Output the [X, Y] coordinate of the center of the cell containing the given text.  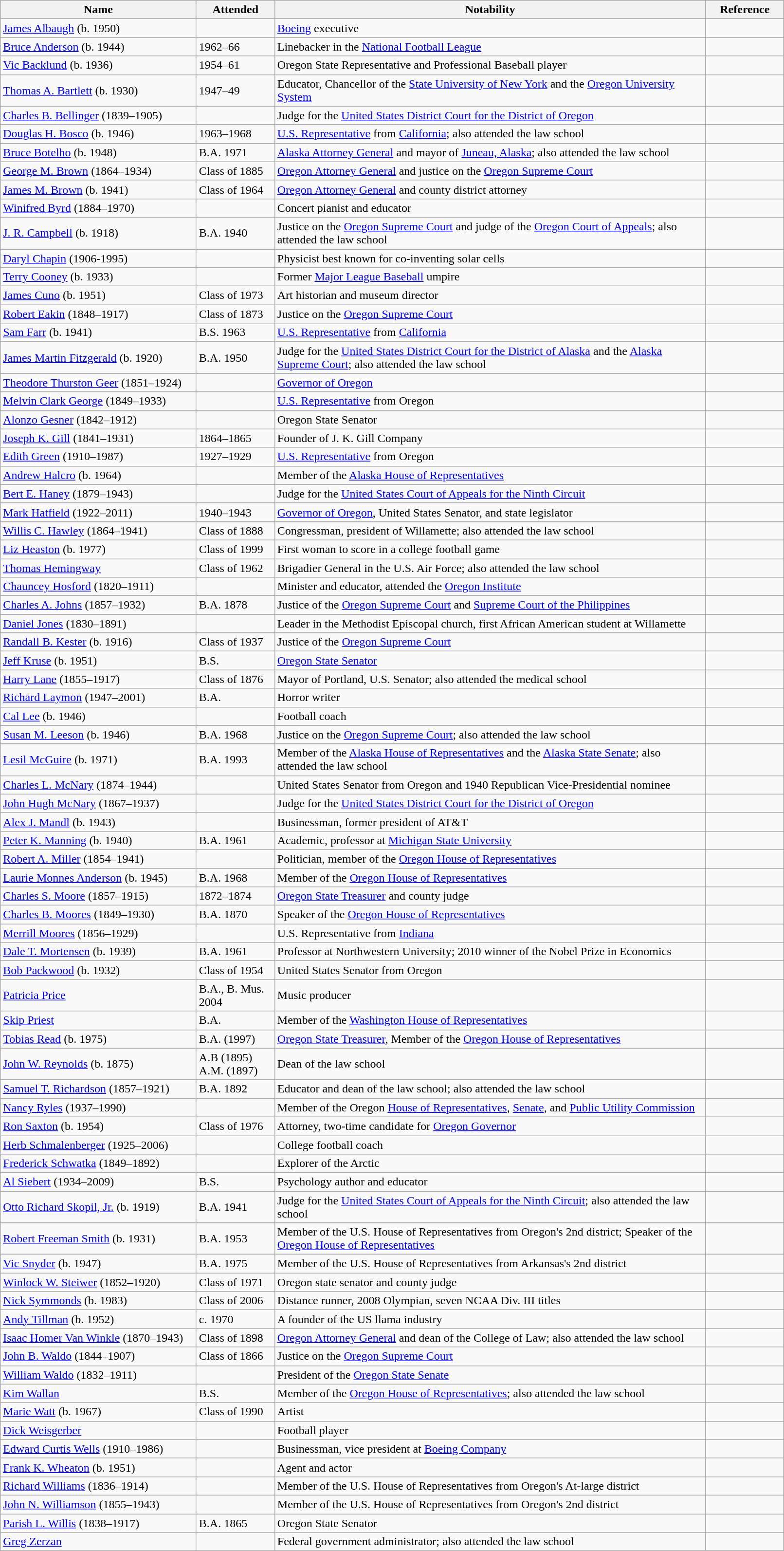
United States Senator from Oregon and 1940 Republican Vice-Presidential nominee [490, 785]
Distance runner, 2008 Olympian, seven NCAA Div. III titles [490, 1301]
Peter K. Manning (b. 1940) [98, 840]
George M. Brown (1864–1934) [98, 171]
A founder of the US llama industry [490, 1319]
Parish L. Willis (1838–1917) [98, 1523]
Former Major League Baseball umpire [490, 277]
John N. Williamson (1855–1943) [98, 1504]
Richard Laymon (1947–2001) [98, 698]
Tobias Read (b. 1975) [98, 1039]
Melvin Clark George (1849–1933) [98, 401]
Frederick Schwatka (1849–1892) [98, 1163]
Al Siebert (1934–2009) [98, 1182]
Speaker of the Oregon House of Representatives [490, 915]
Bert E. Haney (1879–1943) [98, 494]
Class of 1898 [236, 1338]
B.A. 1975 [236, 1264]
Alex J. Mandl (b. 1943) [98, 822]
Marie Watt (b. 1967) [98, 1412]
Terry Cooney (b. 1933) [98, 277]
J. R. Campbell (b. 1918) [98, 233]
Businessman, vice president at Boeing Company [490, 1449]
Theodore Thurston Geer (1851–1924) [98, 383]
Oregon State Representative and Professional Baseball player [490, 65]
c. 1970 [236, 1319]
B.A. 1950 [236, 357]
Class of 1962 [236, 568]
Member of the U.S. House of Representatives from Arkansas's 2nd district [490, 1264]
1947–49 [236, 91]
Dean of the law school [490, 1064]
B.A. 1993 [236, 759]
B.A. 1892 [236, 1089]
Educator, Chancellor of the State University of New York and the Oregon University System [490, 91]
Alonzo Gesner (1842–1912) [98, 420]
Football coach [490, 716]
Oregon State Treasurer, Member of the Oregon House of Representatives [490, 1039]
Class of 1973 [236, 295]
Class of 1888 [236, 531]
Oregon Attorney General and dean of the College of Law; also attended the law school [490, 1338]
Isaac Homer Van Winkle (1870–1943) [98, 1338]
1940–1943 [236, 512]
Minister and educator, attended the Oregon Institute [490, 587]
1962–66 [236, 47]
Joseph K. Gill (1841–1931) [98, 438]
Member of the U.S. House of Representatives from Oregon's 2nd district; Speaker of the Oregon House of Representatives [490, 1238]
Andy Tillman (b. 1952) [98, 1319]
B.A. 1878 [236, 605]
B.A., B. Mus. 2004 [236, 995]
Class of 1964 [236, 189]
Vic Backlund (b. 1936) [98, 65]
Concert pianist and educator [490, 208]
Federal government administrator; also attended the law school [490, 1542]
Robert Eakin (1848–1917) [98, 314]
Dale T. Mortensen (b. 1939) [98, 952]
Attended [236, 10]
Nick Symmonds (b. 1983) [98, 1301]
Bruce Anderson (b. 1944) [98, 47]
Kim Wallan [98, 1393]
Herb Schmalenberger (1925–2006) [98, 1145]
Otto Richard Skopil, Jr. (b. 1919) [98, 1206]
Justice on the Oregon Supreme Court and judge of the Oregon Court of Appeals; also attended the law school [490, 233]
B.A. 1870 [236, 915]
Member of the Oregon House of Representatives [490, 878]
U.S. Representative from Indiana [490, 933]
Boeing executive [490, 28]
Charles A. Johns (1857–1932) [98, 605]
Liz Heaston (b. 1977) [98, 549]
Nancy Ryles (1937–1990) [98, 1108]
Oregon State Treasurer and county judge [490, 896]
Member of the Alaska House of Representatives and the Alaska State Senate; also attended the law school [490, 759]
Greg Zerzan [98, 1542]
1927–1929 [236, 457]
B.A. (1997) [236, 1039]
Winifred Byrd (1884–1970) [98, 208]
Mark Hatfield (1922–2011) [98, 512]
Bob Packwood (b. 1932) [98, 970]
Justice of the Oregon Supreme Court and Supreme Court of the Philippines [490, 605]
Attorney, two-time candidate for Oregon Governor [490, 1126]
John Hugh McNary (1867–1937) [98, 803]
William Waldo (1832–1911) [98, 1375]
B.A. 1971 [236, 152]
Laurie Monnes Anderson (b. 1945) [98, 878]
Skip Priest [98, 1020]
Governor of Oregon [490, 383]
Class of 1999 [236, 549]
Thomas A. Bartlett (b. 1930) [98, 91]
Robert Freeman Smith (b. 1931) [98, 1238]
Notability [490, 10]
Willis C. Hawley (1864–1941) [98, 531]
1864–1865 [236, 438]
Edith Green (1910–1987) [98, 457]
James Martin Fitzgerald (b. 1920) [98, 357]
Judge for the United States Court of Appeals for the Ninth Circuit; also attended the law school [490, 1206]
Winlock W. Steiwer (1852–1920) [98, 1282]
B.S. 1963 [236, 332]
Charles S. Moore (1857–1915) [98, 896]
Lesil McGuire (b. 1971) [98, 759]
Thomas Hemingway [98, 568]
Samuel T. Richardson (1857–1921) [98, 1089]
B.A. 1865 [236, 1523]
Class of 2006 [236, 1301]
Class of 1866 [236, 1356]
B.A. 1941 [236, 1206]
Justice on the Oregon Supreme Court; also attended the law school [490, 735]
Politician, member of the Oregon House of Representatives [490, 859]
U.S. Representative from California [490, 332]
Dick Weisgerber [98, 1430]
President of the Oregon State Senate [490, 1375]
Class of 1976 [236, 1126]
Bruce Botelho (b. 1948) [98, 152]
John W. Reynolds (b. 1875) [98, 1064]
Oregon Attorney General and justice on the Oregon Supreme Court [490, 171]
B.A. 1953 [236, 1238]
Founder of J. K. Gill Company [490, 438]
Art historian and museum director [490, 295]
Jeff Kruse (b. 1951) [98, 661]
1963–1968 [236, 134]
Explorer of the Arctic [490, 1163]
Leader in the Methodist Episcopal church, first African American student at Willamette [490, 624]
Frank K. Wheaton (b. 1951) [98, 1467]
Justice of the Oregon Supreme Court [490, 642]
Member of the U.S. House of Representatives from Oregon's 2nd district [490, 1504]
First woman to score in a college football game [490, 549]
Governor of Oregon, United States Senator, and state legislator [490, 512]
1954–61 [236, 65]
Congressman, president of Willamette; also attended the law school [490, 531]
Mayor of Portland, U.S. Senator; also attended the medical school [490, 679]
Academic, professor at Michigan State University [490, 840]
Sam Farr (b. 1941) [98, 332]
Artist [490, 1412]
Educator and dean of the law school; also attended the law school [490, 1089]
A.B (1895)A.M. (1897) [236, 1064]
Cal Lee (b. 1946) [98, 716]
Robert A. Miller (1854–1941) [98, 859]
B.A. 1940 [236, 233]
Edward Curtis Wells (1910–1986) [98, 1449]
United States Senator from Oregon [490, 970]
Ron Saxton (b. 1954) [98, 1126]
Linebacker in the National Football League [490, 47]
Name [98, 10]
Oregon state senator and county judge [490, 1282]
Merrill Moores (1856–1929) [98, 933]
Vic Snyder (b. 1947) [98, 1264]
U.S. Representative from California; also attended the law school [490, 134]
Class of 1954 [236, 970]
Charles B. Bellinger (1839–1905) [98, 115]
Daniel Jones (1830–1891) [98, 624]
Judge for the United States District Court for the District of Alaska and the Alaska Supreme Court; also attended the law school [490, 357]
Richard Williams (1836–1914) [98, 1486]
Member of the Washington House of Representatives [490, 1020]
Brigadier General in the U.S. Air Force; also attended the law school [490, 568]
James Cuno (b. 1951) [98, 295]
Music producer [490, 995]
Member of the Alaska House of Representatives [490, 475]
Professor at Northwestern University; 2010 winner of the Nobel Prize in Economics [490, 952]
Andrew Halcro (b. 1964) [98, 475]
James M. Brown (b. 1941) [98, 189]
Douglas H. Bosco (b. 1946) [98, 134]
Football player [490, 1430]
Oregon Attorney General and county district attorney [490, 189]
Class of 1885 [236, 171]
College football coach [490, 1145]
Horror writer [490, 698]
Harry Lane (1855–1917) [98, 679]
Charles B. Moores (1849–1930) [98, 915]
Physicist best known for co-inventing solar cells [490, 258]
James Albaugh (b. 1950) [98, 28]
Member of the U.S. House of Representatives from Oregon's At-large district [490, 1486]
Susan M. Leeson (b. 1946) [98, 735]
Charles L. McNary (1874–1944) [98, 785]
Class of 1971 [236, 1282]
Member of the Oregon House of Representatives; also attended the law school [490, 1393]
Reference [745, 10]
Randall B. Kester (b. 1916) [98, 642]
Patricia Price [98, 995]
Class of 1990 [236, 1412]
Member of the Oregon House of Representatives, Senate, and Public Utility Commission [490, 1108]
Businessman, former president of AT&T [490, 822]
Daryl Chapin (1906-1995) [98, 258]
Class of 1876 [236, 679]
Alaska Attorney General and mayor of Juneau, Alaska; also attended the law school [490, 152]
1872–1874 [236, 896]
Chauncey Hosford (1820–1911) [98, 587]
Agent and actor [490, 1467]
John B. Waldo (1844–1907) [98, 1356]
Class of 1873 [236, 314]
Judge for the United States Court of Appeals for the Ninth Circuit [490, 494]
Psychology author and educator [490, 1182]
Class of 1937 [236, 642]
